Detect which cell encompasses the target text, then output its [X, Y] center coordinate. 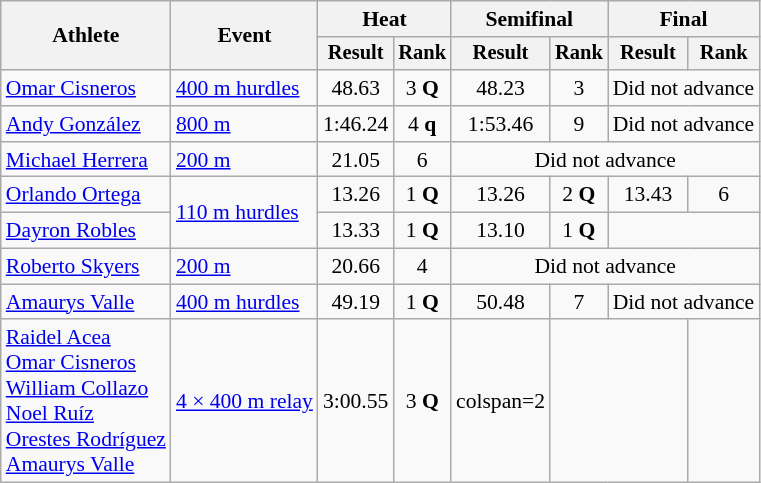
Semifinal [530, 19]
Final [684, 19]
Omar Cisneros [86, 88]
1:46.24 [356, 124]
3:00.55 [356, 402]
Amaurys Valle [86, 302]
9 [579, 124]
Heat [384, 19]
Dayron Robles [86, 231]
48.63 [356, 88]
Athlete [86, 36]
49.19 [356, 302]
Orlando Ortega [86, 195]
Andy González [86, 124]
Raidel AceaOmar CisnerosWilliam CollazoNoel RuízOrestes RodríguezAmaurys Valle [86, 402]
2 Q [579, 195]
3 [579, 88]
Event [244, 36]
13.10 [500, 231]
4 × 400 m relay [244, 402]
800 m [244, 124]
50.48 [500, 302]
4 [422, 267]
21.05 [356, 160]
4 q [422, 124]
1:53.46 [500, 124]
110 m hurdles [244, 212]
13.43 [648, 195]
Roberto Skyers [86, 267]
Michael Herrera [86, 160]
20.66 [356, 267]
7 [579, 302]
13.33 [356, 231]
colspan=2 [500, 402]
48.23 [500, 88]
